Identify which cell holds the provided text, then report its (x, y) central coordinate. 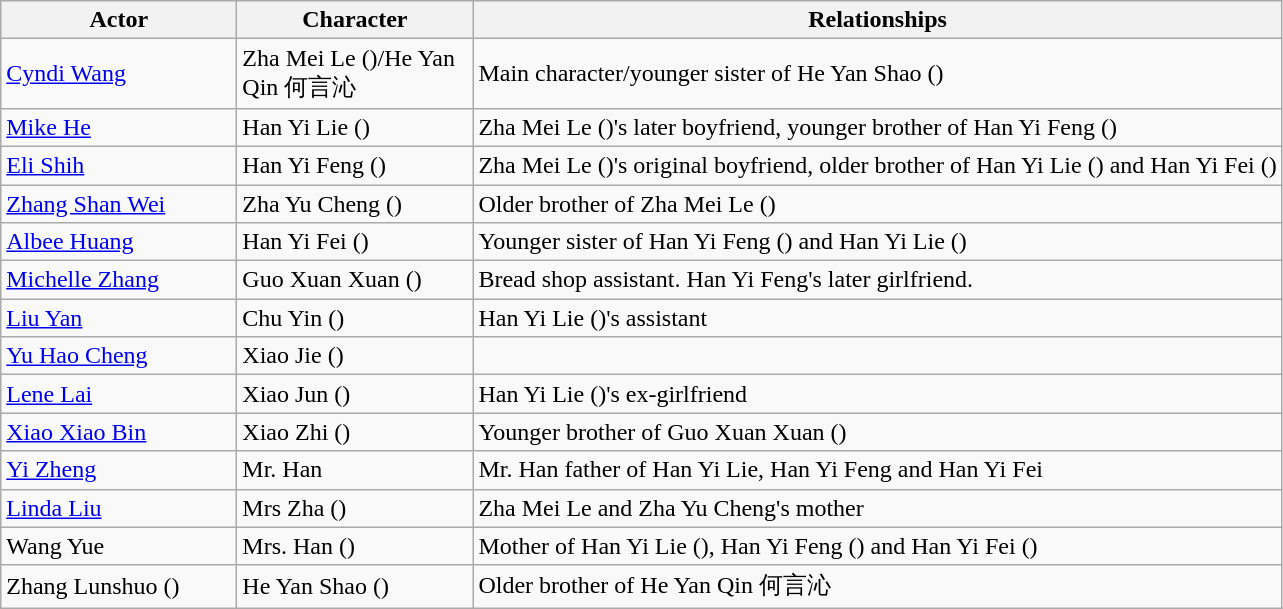
Michelle Zhang (119, 280)
Yi Zheng (119, 470)
Zhang Lunshuo () (119, 586)
Younger brother of Guo Xuan Xuan () (878, 432)
Albee Huang (119, 242)
Xiao Xiao Bin (119, 432)
Han Yi Lie ()'s assistant (878, 318)
Younger sister of Han Yi Feng () and Han Yi Lie () (878, 242)
Character (355, 20)
Han Yi Lie () (355, 127)
Zha Mei Le ()'s original boyfriend, older brother of Han Yi Lie () and Han Yi Fei () (878, 165)
Lene Lai (119, 394)
Mike He (119, 127)
Chu Yin () (355, 318)
Linda Liu (119, 508)
Mrs Zha () (355, 508)
Zhang Shan Wei (119, 203)
Guo Xuan Xuan () (355, 280)
Cyndi Wang (119, 74)
Older brother of He Yan Qin 何言沁 (878, 586)
Liu Yan (119, 318)
Zha Mei Le ()/He Yan Qin 何言沁 (355, 74)
Wang Yue (119, 546)
Han Yi Lie ()'s ex-girlfriend (878, 394)
Mr. Han father of Han Yi Lie, Han Yi Feng and Han Yi Fei (878, 470)
Zha Mei Le and Zha Yu Cheng's mother (878, 508)
Eli Shih (119, 165)
Bread shop assistant. Han Yi Feng's later girlfriend. (878, 280)
Zha Yu Cheng () (355, 203)
Relationships (878, 20)
Mother of Han Yi Lie (), Han Yi Feng () and Han Yi Fei () (878, 546)
Older brother of Zha Mei Le () (878, 203)
Main character/younger sister of He Yan Shao () (878, 74)
Yu Hao Cheng (119, 356)
Mr. Han (355, 470)
Actor (119, 20)
Xiao Jun () (355, 394)
Mrs. Han () (355, 546)
Han Yi Feng () (355, 165)
Han Yi Fei () (355, 242)
He Yan Shao () (355, 586)
Xiao Zhi () (355, 432)
Zha Mei Le ()'s later boyfriend, younger brother of Han Yi Feng () (878, 127)
Xiao Jie () (355, 356)
